Output the (X, Y) coordinate of the center of the cell containing the given text.  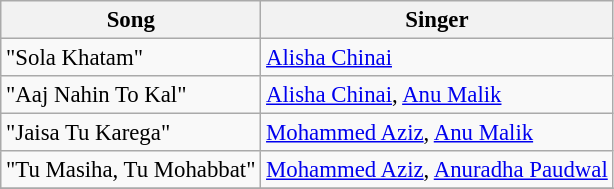
Song (131, 20)
"Jaisa Tu Karega" (131, 133)
Singer (437, 20)
Mohammed Aziz, Anuradha Paudwal (437, 170)
Alisha Chinai (437, 58)
"Tu Masiha, Tu Mohabbat" (131, 170)
"Aaj Nahin To Kal" (131, 95)
Alisha Chinai, Anu Malik (437, 95)
"Sola Khatam" (131, 58)
Mohammed Aziz, Anu Malik (437, 133)
